Determine the (X, Y) coordinate at the center of the cell enclosing the given text.  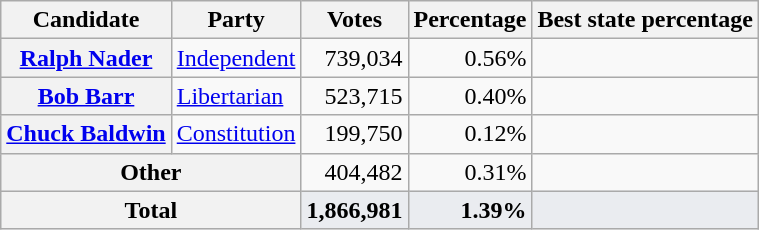
Percentage (470, 20)
Chuck Baldwin (86, 134)
Libertarian (236, 96)
0.12% (470, 134)
Party (236, 20)
Constitution (236, 134)
Best state percentage (646, 20)
0.56% (470, 58)
Other (151, 172)
523,715 (354, 96)
Bob Barr (86, 96)
Independent (236, 58)
Votes (354, 20)
0.40% (470, 96)
Candidate (86, 20)
404,482 (354, 172)
0.31% (470, 172)
1.39% (470, 210)
Total (151, 210)
1,866,981 (354, 210)
199,750 (354, 134)
Ralph Nader (86, 58)
739,034 (354, 58)
